Return [X, Y] of the center of cell containing provided text 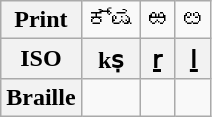
Braille [41, 97]
ṟ [158, 59]
kṣ [110, 59]
ಕ್ಷ [110, 20]
ಱ [158, 20]
Print [41, 20]
ISO [41, 59]
ೞ [192, 20]
ḻ [192, 59]
